Scan for the cell matching the given text and deliver its [x, y] coordinate at center. 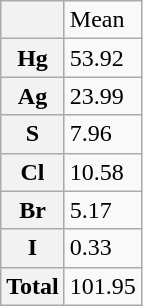
Total [33, 286]
5.17 [102, 210]
0.33 [102, 248]
10.58 [102, 172]
101.95 [102, 286]
7.96 [102, 134]
23.99 [102, 96]
Ag [33, 96]
53.92 [102, 58]
Br [33, 210]
Mean [102, 20]
I [33, 248]
S [33, 134]
Hg [33, 58]
Cl [33, 172]
